Provide the (X, Y) coordinate of the cell's center where the given text is located.  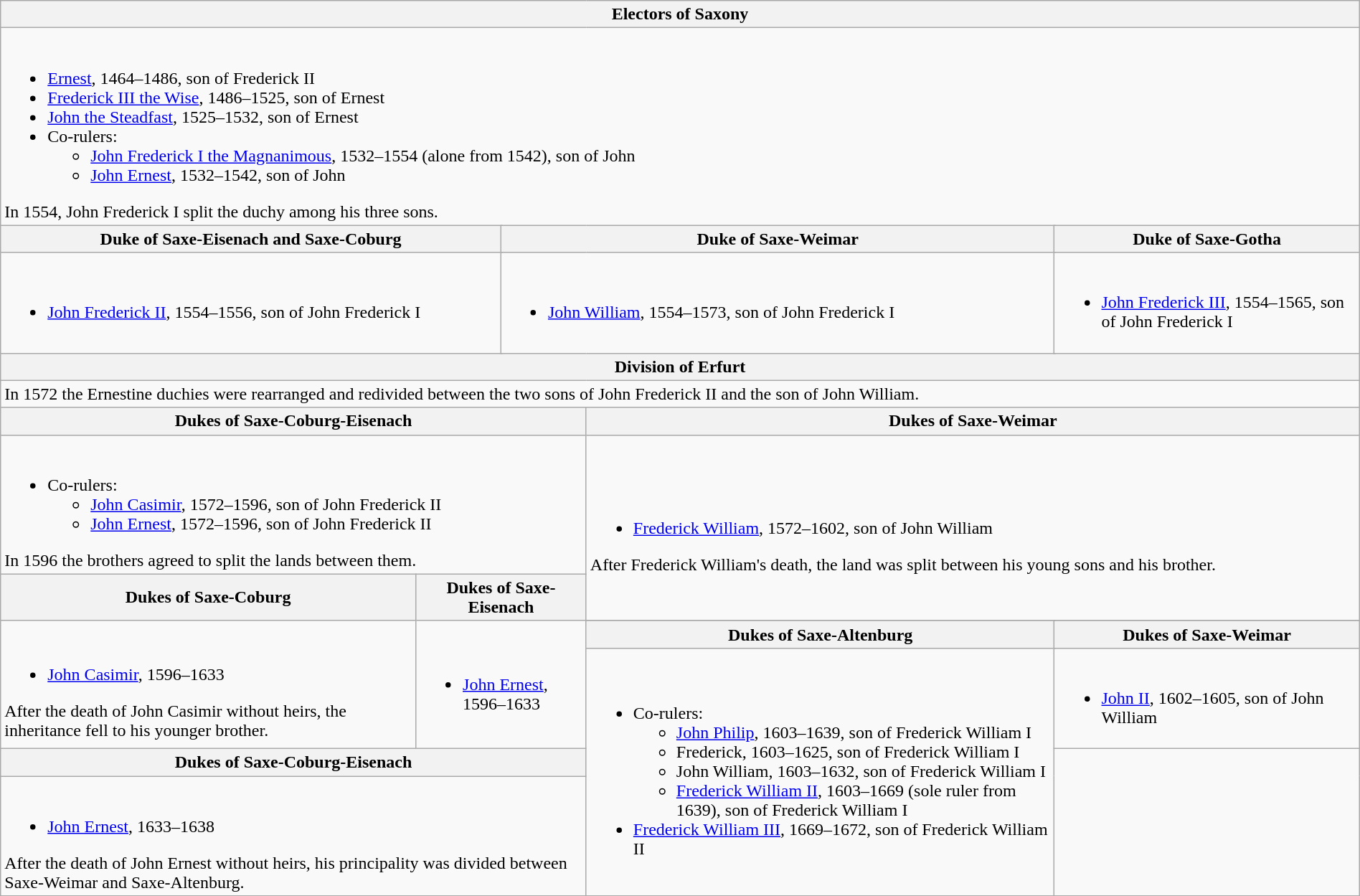
John II, 1602–1605, son of John William (1206, 698)
Duke of Saxe-Weimar (778, 239)
John Ernest, 1633–1638After the death of John Ernest without heirs, his principality was divided between Saxe-Weimar and Saxe-Altenburg. (294, 836)
Frederick William, 1572–1602, son of John WilliamAfter Frederick William's death, the land was split between his young sons and his brother. (973, 528)
Dukes of Saxe-Coburg (208, 597)
Electors of Saxony (680, 14)
Duke of Saxe-Gotha (1206, 239)
Division of Erfurt (680, 367)
Dukes of Saxe-Eisenach (501, 597)
John William, 1554–1573, son of John Frederick I (778, 303)
Dukes of Saxe-Altenburg (821, 634)
Duke of Saxe-Eisenach and Saxe-Coburg (251, 239)
John Casimir, 1596–1633After the death of John Casimir without heirs, the inheritance fell to his younger brother. (208, 684)
John Frederick II, 1554–1556, son of John Frederick I (251, 303)
John Frederick III, 1554–1565, son of John Frederick I (1206, 303)
John Ernest, 1596–1633 (501, 684)
In 1572 the Ernestine duchies were rearranged and redivided between the two sons of John Frederick II and the son of John William. (680, 394)
